Detect which cell encompasses the target text, then output its [x, y] center coordinate. 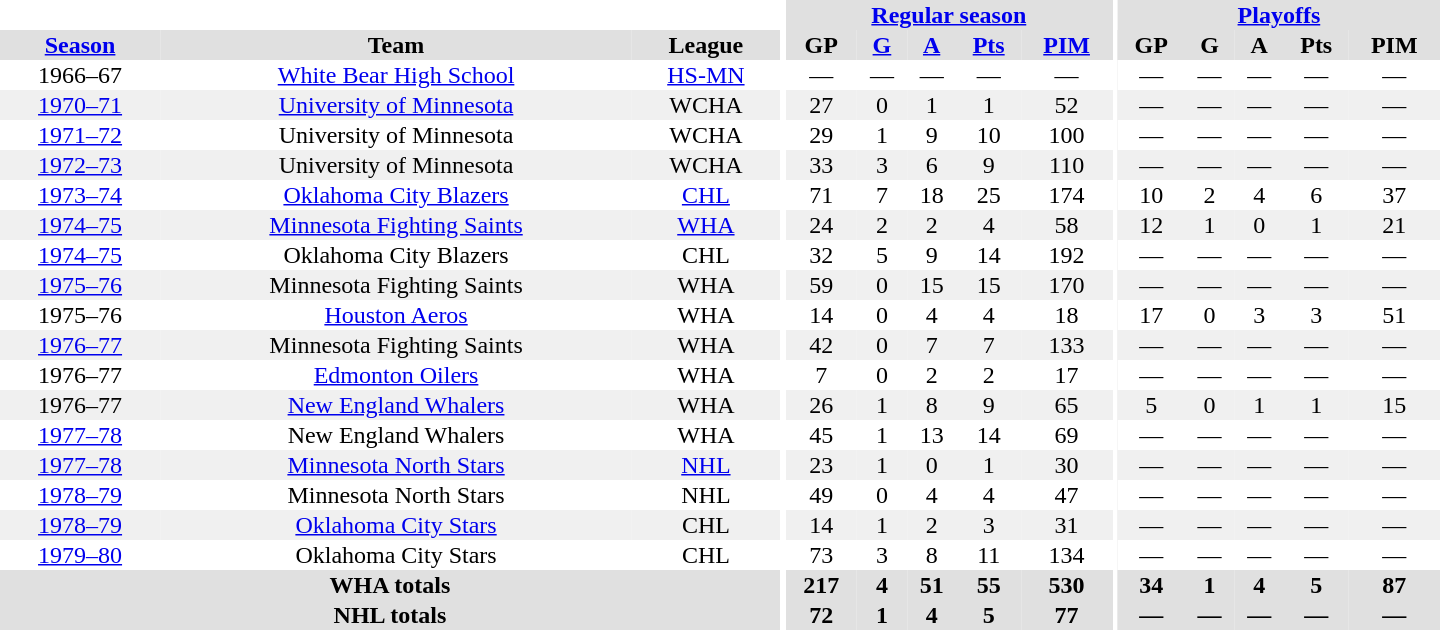
37 [1394, 195]
24 [821, 225]
21 [1394, 225]
71 [821, 195]
59 [821, 285]
530 [1066, 585]
Playoffs [1279, 15]
12 [1152, 225]
72 [821, 615]
87 [1394, 585]
White Bear High School [396, 75]
25 [988, 195]
HS-MN [706, 75]
29 [821, 135]
174 [1066, 195]
32 [821, 255]
47 [1066, 495]
13 [932, 435]
45 [821, 435]
100 [1066, 135]
26 [821, 405]
192 [1066, 255]
217 [821, 585]
1972–73 [80, 165]
1971–72 [80, 135]
77 [1066, 615]
11 [988, 555]
42 [821, 345]
Edmonton Oilers [396, 375]
58 [1066, 225]
34 [1152, 585]
133 [1066, 345]
Team [396, 45]
NHL totals [390, 615]
27 [821, 105]
31 [1066, 525]
23 [821, 465]
33 [821, 165]
Regular season [948, 15]
1966–67 [80, 75]
65 [1066, 405]
Houston Aeros [396, 315]
30 [1066, 465]
170 [1066, 285]
Season [80, 45]
73 [821, 555]
52 [1066, 105]
League [706, 45]
WHA totals [390, 585]
55 [988, 585]
1973–74 [80, 195]
49 [821, 495]
1970–71 [80, 105]
110 [1066, 165]
134 [1066, 555]
69 [1066, 435]
1979–80 [80, 555]
